Search for the cell housing the specified text and yield its (x, y) center coordinate. 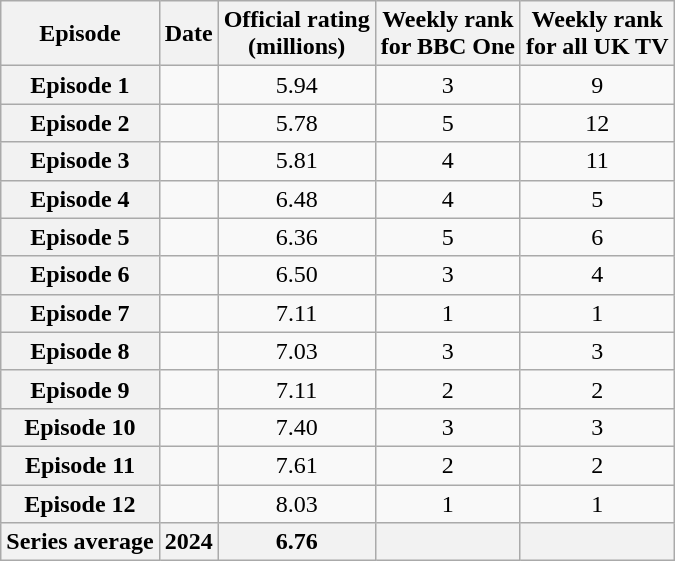
Episode 9 (80, 389)
Series average (80, 542)
6.48 (296, 199)
Episode (80, 34)
Episode 6 (80, 275)
Episode 8 (80, 351)
5.94 (296, 85)
Episode 5 (80, 237)
Episode 4 (80, 199)
5.81 (296, 161)
7.40 (296, 427)
11 (597, 161)
Weekly rankfor all UK TV (597, 34)
9 (597, 85)
7.61 (296, 465)
2024 (188, 542)
6.76 (296, 542)
Date (188, 34)
Episode 2 (80, 123)
7.03 (296, 351)
Episode 1 (80, 85)
Episode 10 (80, 427)
5.78 (296, 123)
6.50 (296, 275)
Episode 7 (80, 313)
6.36 (296, 237)
Weekly rankfor BBC One (448, 34)
Episode 3 (80, 161)
8.03 (296, 503)
Official rating(millions) (296, 34)
Episode 12 (80, 503)
12 (597, 123)
Episode 11 (80, 465)
6 (597, 237)
